Determine the [X, Y] coordinate at the center of the cell enclosing the given text.  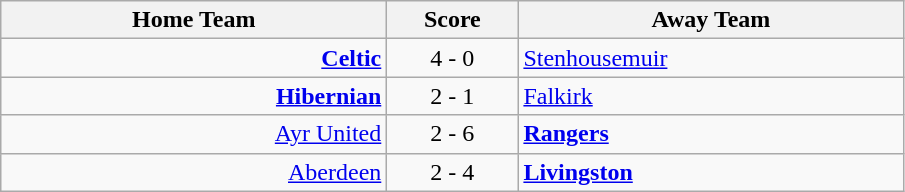
Aberdeen [194, 172]
Home Team [194, 20]
Away Team [711, 20]
Hibernian [194, 96]
Rangers [711, 134]
Celtic [194, 58]
Score [452, 20]
2 - 1 [452, 96]
Falkirk [711, 96]
2 - 6 [452, 134]
Ayr United [194, 134]
4 - 0 [452, 58]
2 - 4 [452, 172]
Livingston [711, 172]
Stenhousemuir [711, 58]
